Provide the (x, y) coordinate of the cell's center where the given text is located.  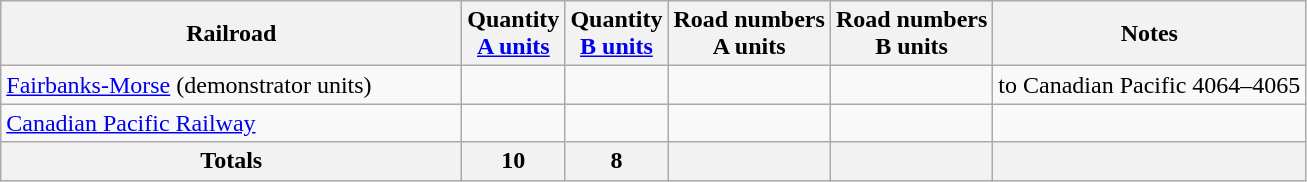
Fairbanks-Morse (demonstrator units) (232, 85)
Road numbersA units (749, 34)
QuantityA units (514, 34)
Totals (232, 161)
8 (616, 161)
QuantityB units (616, 34)
10 (514, 161)
to Canadian Pacific 4064–4065 (1150, 85)
Notes (1150, 34)
Railroad (232, 34)
Road numbersB units (911, 34)
Canadian Pacific Railway (232, 123)
